Return the [X, Y] coordinate for the center point of the cell that contains the specified text.  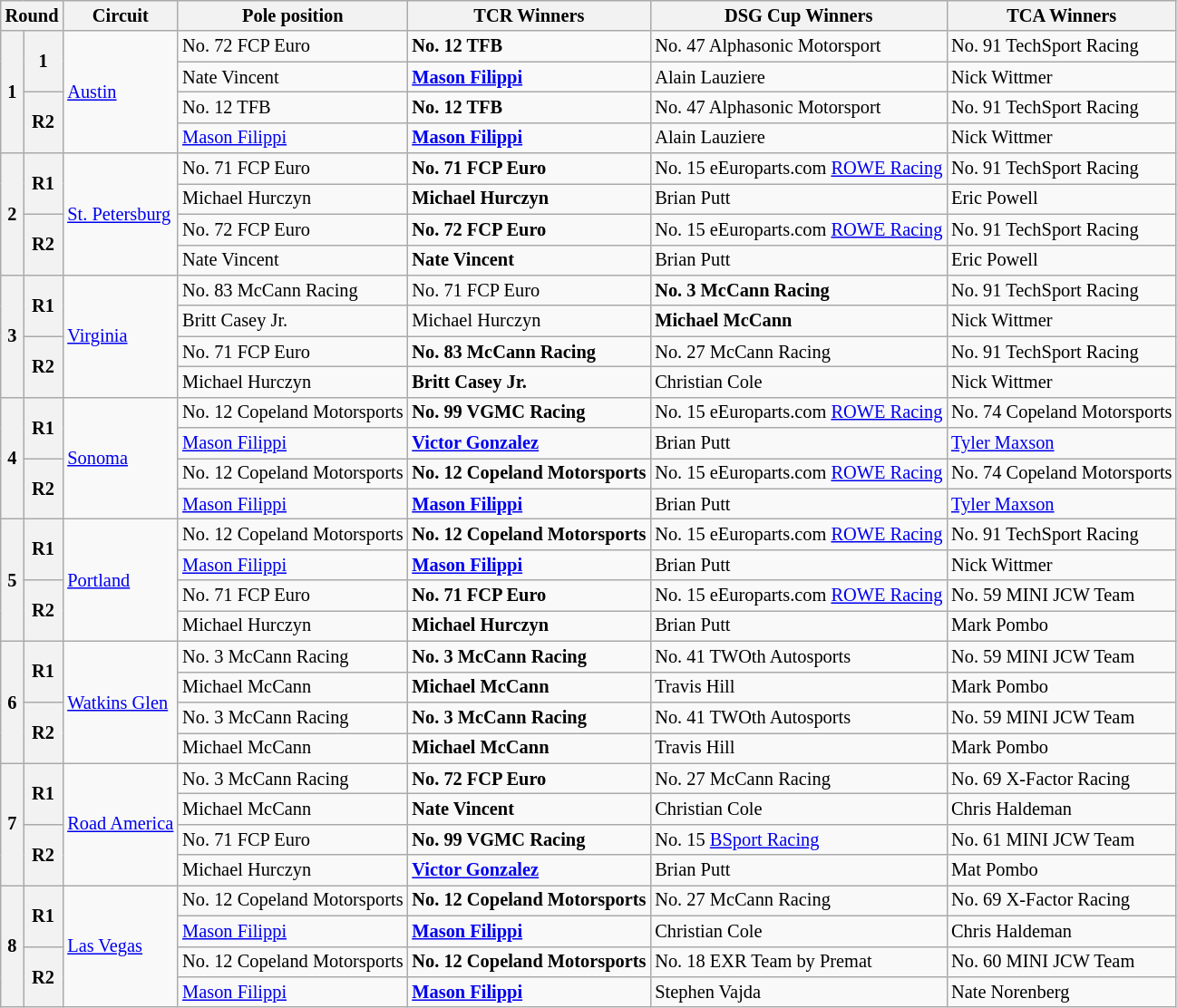
No. 61 MINI JCW Team [1061, 839]
Las Vegas [120, 946]
DSG Cup Winners [798, 15]
Nate Norenberg [1061, 992]
4 [13, 459]
TCA Winners [1061, 15]
Sonoma [120, 459]
Round [33, 15]
TCR Winners [529, 15]
No. 18 EXR Team by Premat [798, 962]
Austin [120, 92]
Watkins Glen [120, 702]
Road America [120, 825]
8 [13, 946]
Portland [120, 580]
Virginia [120, 335]
Mat Pombo [1061, 870]
No. 60 MINI JCW Team [1061, 962]
3 [13, 335]
6 [13, 702]
Stephen Vajda [798, 992]
St. Petersburg [120, 214]
Circuit [120, 15]
5 [13, 580]
2 [13, 214]
7 [13, 825]
Pole position [292, 15]
No. 15 BSport Racing [798, 839]
